For the text-containing cell, return its midpoint in [x, y] coordinate format. 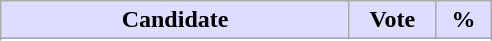
% [463, 20]
Vote [392, 20]
Candidate [176, 20]
